Capture the cell that displays the provided text and extract its [X, Y] central coordinate. 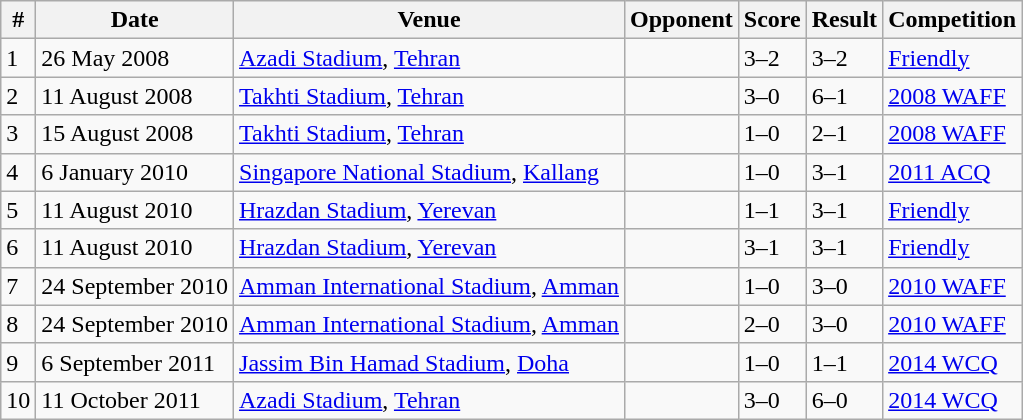
9 [18, 362]
Date [135, 20]
Opponent [682, 20]
3 [18, 134]
# [18, 20]
Singapore National Stadium, Kallang [430, 172]
26 May 2008 [135, 58]
6–0 [844, 400]
11 August 2008 [135, 96]
6 [18, 248]
Competition [952, 20]
7 [18, 286]
6–1 [844, 96]
2–1 [844, 134]
1 [18, 58]
Score [772, 20]
2–0 [772, 324]
Result [844, 20]
6 September 2011 [135, 362]
10 [18, 400]
11 October 2011 [135, 400]
2011 ACQ [952, 172]
Venue [430, 20]
5 [18, 210]
15 August 2008 [135, 134]
Jassim Bin Hamad Stadium, Doha [430, 362]
8 [18, 324]
6 January 2010 [135, 172]
2 [18, 96]
4 [18, 172]
